Output the (x, y) coordinate of the center of the cell containing the given text.  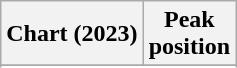
Chart (2023) (72, 34)
Peakposition (189, 34)
